Search for the cell housing the specified text and yield its (x, y) center coordinate. 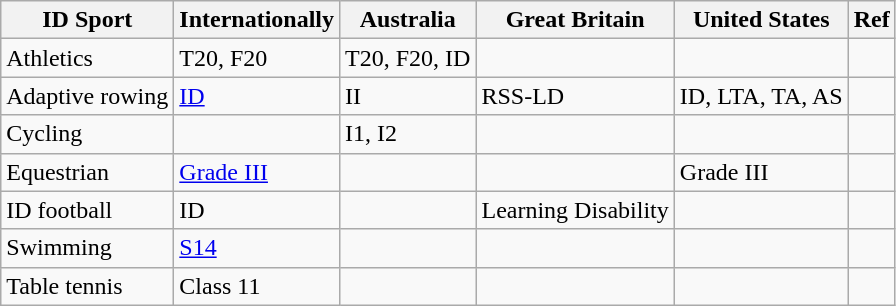
ID, LTA, TA, AS (761, 96)
Athletics (88, 58)
Table tennis (88, 286)
Swimming (88, 248)
Class 11 (257, 286)
Learning Disability (575, 210)
Great Britain (575, 20)
II (408, 96)
T20, F20 (257, 58)
ID football (88, 210)
Adaptive rowing (88, 96)
ID Sport (88, 20)
Internationally (257, 20)
Equestrian (88, 172)
Ref (872, 20)
T20, F20, ID (408, 58)
RSS-LD (575, 96)
Cycling (88, 134)
S14 (257, 248)
I1, I2 (408, 134)
United States (761, 20)
Australia (408, 20)
